Search for the cell housing the specified text and yield its [X, Y] center coordinate. 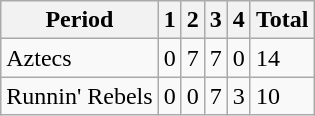
Period [80, 20]
14 [282, 58]
4 [238, 20]
2 [192, 20]
Runnin' Rebels [80, 96]
10 [282, 96]
Aztecs [80, 58]
1 [170, 20]
Total [282, 20]
